For the text-containing cell, return its midpoint in (x, y) coordinate format. 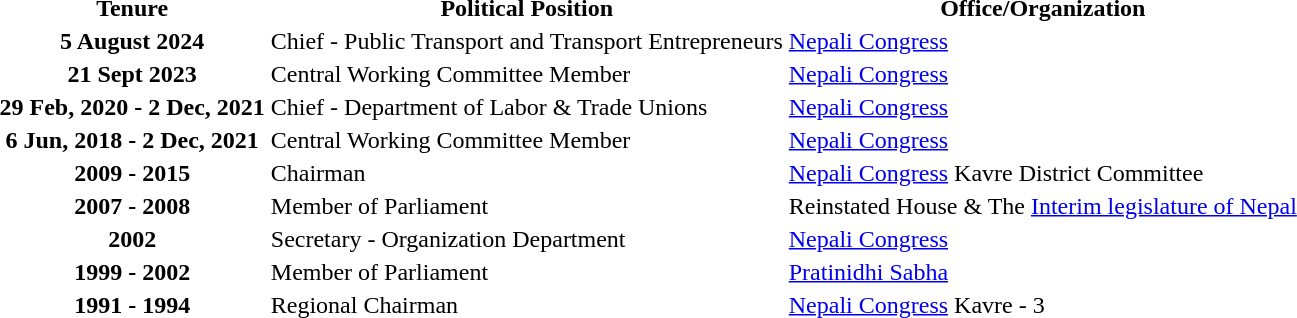
Secretary - Organization Department (526, 239)
Chief - Public Transport and Transport Entrepreneurs (526, 41)
Chairman (526, 173)
Chief - Department of Labor & Trade Unions (526, 107)
